Locate the cell with the specified text and output its (X, Y) center coordinate. 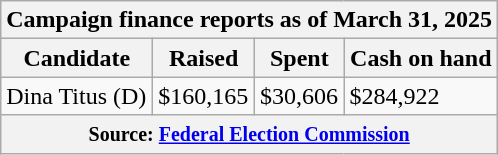
Cash on hand (420, 58)
$30,606 (299, 96)
Campaign finance reports as of March 31, 2025 (250, 20)
$284,922 (420, 96)
$160,165 (204, 96)
Source: Federal Election Commission (250, 134)
Candidate (77, 58)
Raised (204, 58)
Spent (299, 58)
Dina Titus (D) (77, 96)
